Capture the cell that displays the provided text and extract its [x, y] central coordinate. 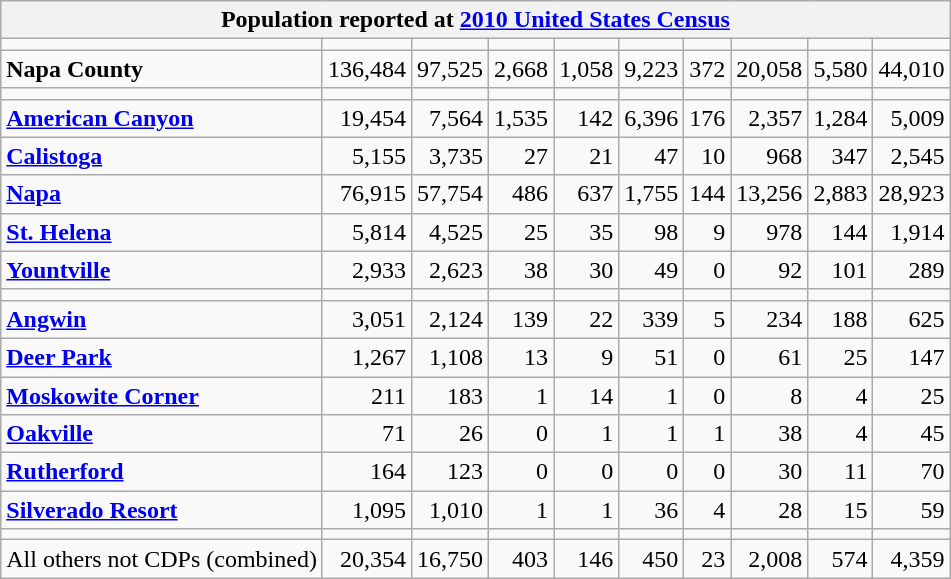
1,058 [586, 69]
51 [652, 357]
47 [652, 156]
13,256 [770, 194]
347 [840, 156]
176 [708, 118]
2,668 [522, 69]
1,095 [366, 510]
625 [912, 319]
15 [840, 510]
57,754 [450, 194]
11 [840, 472]
234 [770, 319]
2,933 [366, 270]
339 [652, 319]
1,108 [450, 357]
49 [652, 270]
98 [652, 232]
22 [586, 319]
13 [522, 357]
2,883 [840, 194]
372 [708, 69]
2,357 [770, 118]
4,359 [912, 559]
19,454 [366, 118]
20,058 [770, 69]
4,525 [450, 232]
403 [522, 559]
101 [840, 270]
139 [522, 319]
Oakville [162, 434]
20,354 [366, 559]
2,545 [912, 156]
1,267 [366, 357]
7,564 [450, 118]
5,009 [912, 118]
97,525 [450, 69]
978 [770, 232]
Yountville [162, 270]
1,755 [652, 194]
10 [708, 156]
136,484 [366, 69]
6,396 [652, 118]
23 [708, 559]
St. Helena [162, 232]
76,915 [366, 194]
44,010 [912, 69]
Napa [162, 194]
188 [840, 319]
16,750 [450, 559]
123 [450, 472]
45 [912, 434]
9,223 [652, 69]
164 [366, 472]
142 [586, 118]
70 [912, 472]
61 [770, 357]
Angwin [162, 319]
35 [586, 232]
2,008 [770, 559]
All others not CDPs (combined) [162, 559]
183 [450, 395]
28 [770, 510]
Deer Park [162, 357]
211 [366, 395]
36 [652, 510]
Moskowite Corner [162, 395]
1,010 [450, 510]
5,580 [840, 69]
Silverado Resort [162, 510]
26 [450, 434]
1,914 [912, 232]
21 [586, 156]
71 [366, 434]
Calistoga [162, 156]
1,535 [522, 118]
5,155 [366, 156]
289 [912, 270]
3,735 [450, 156]
450 [652, 559]
5 [708, 319]
Napa County [162, 69]
637 [586, 194]
3,051 [366, 319]
14 [586, 395]
574 [840, 559]
American Canyon [162, 118]
147 [912, 357]
5,814 [366, 232]
2,124 [450, 319]
27 [522, 156]
146 [586, 559]
968 [770, 156]
59 [912, 510]
Rutherford [162, 472]
28,923 [912, 194]
Population reported at 2010 United States Census [476, 20]
8 [770, 395]
92 [770, 270]
486 [522, 194]
2,623 [450, 270]
1,284 [840, 118]
